Extract the [x, y] coordinate from the center of the cell holding the provided text.  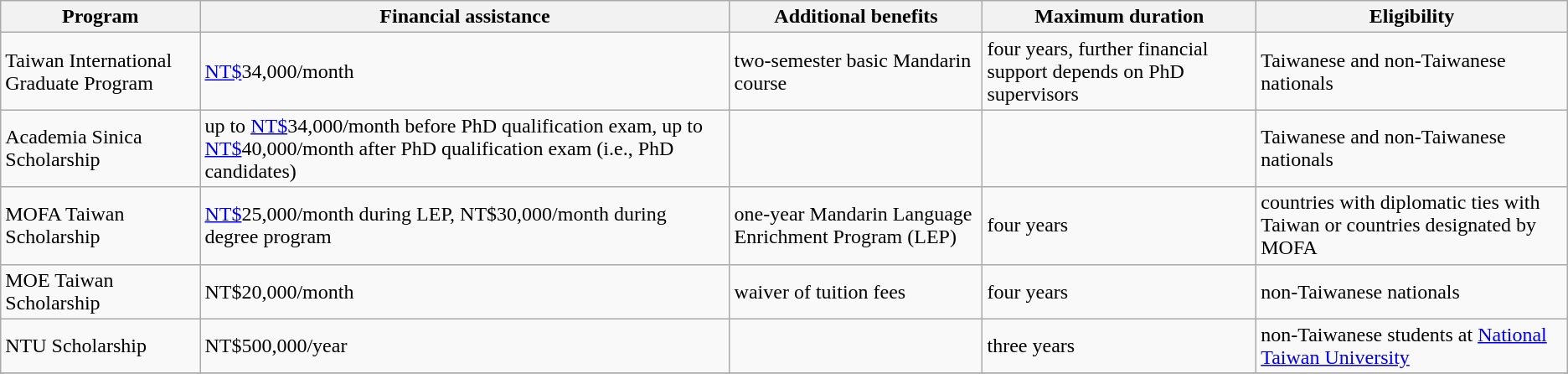
Taiwan International Graduate Program [101, 71]
Eligibility [1412, 17]
Financial assistance [465, 17]
MOE Taiwan Scholarship [101, 292]
Program [101, 17]
two-semester basic Mandarin course [856, 71]
Academia Sinica Scholarship [101, 148]
non-Taiwanese nationals [1412, 292]
non-Taiwanese students at National Taiwan University [1412, 345]
waiver of tuition fees [856, 292]
NTU Scholarship [101, 345]
four years, further financial support depends on PhD supervisors [1119, 71]
NT$500,000/year [465, 345]
NT$34,000/month [465, 71]
three years [1119, 345]
up to NT$34,000/month before PhD qualification exam, up to NT$40,000/month after PhD qualification exam (i.e., PhD candidates) [465, 148]
NT$25,000/month during LEP, NT$30,000/month during degree program [465, 226]
Additional benefits [856, 17]
NT$20,000/month [465, 292]
countries with diplomatic ties with Taiwan or countries designated by MOFA [1412, 226]
one-year Mandarin Language Enrichment Program (LEP) [856, 226]
Maximum duration [1119, 17]
MOFA Taiwan Scholarship [101, 226]
